Scan for the cell matching the given text and deliver its (x, y) coordinate at center. 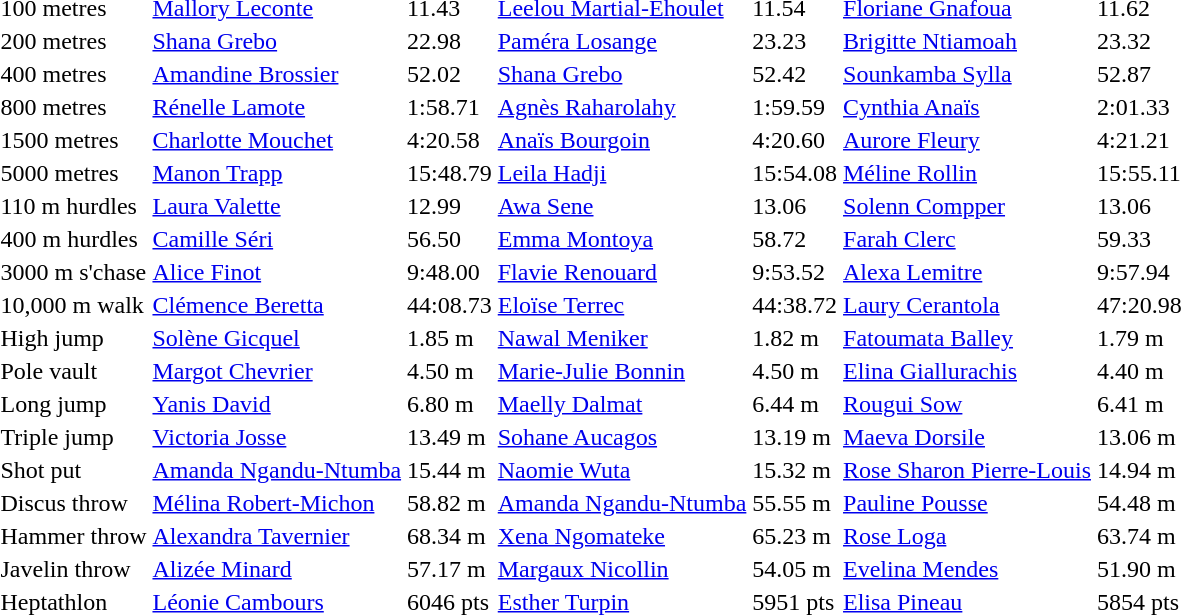
Cynthia Anaïs (968, 107)
44:08.73 (450, 305)
68.34 m (450, 536)
52.02 (450, 74)
44:38.72 (795, 305)
6.44 m (795, 404)
Amandine Brossier (277, 74)
Sohane Aucagos (622, 437)
Yanis David (277, 404)
Alice Finot (277, 272)
Maeva Dorsile (968, 437)
Charlotte Mouchet (277, 140)
Rénelle Lamote (277, 107)
23.23 (795, 41)
Mélina Robert-Michon (277, 503)
Manon Trapp (277, 173)
Flavie Renouard (622, 272)
Xena Ngomateke (622, 536)
52.42 (795, 74)
Laura Valette (277, 206)
4:20.60 (795, 140)
9:48.00 (450, 272)
Margot Chevrier (277, 371)
Aurore Fleury (968, 140)
58.72 (795, 239)
Nawal Meniker (622, 338)
Clémence Beretta (277, 305)
12.99 (450, 206)
6.80 m (450, 404)
13.06 (795, 206)
15:48.79 (450, 173)
15.32 m (795, 470)
Anaïs Bourgoin (622, 140)
Méline Rollin (968, 173)
Camille Séri (277, 239)
56.50 (450, 239)
1.82 m (795, 338)
Paméra Losange (622, 41)
Victoria Josse (277, 437)
Maelly Dalmat (622, 404)
4:20.58 (450, 140)
Alizée Minard (277, 569)
Solenn Compper (968, 206)
Alexandra Tavernier (277, 536)
Fatoumata Balley (968, 338)
Naomie Wuta (622, 470)
54.05 m (795, 569)
58.82 m (450, 503)
13.49 m (450, 437)
Margaux Nicollin (622, 569)
1.85 m (450, 338)
15.44 m (450, 470)
15:54.08 (795, 173)
22.98 (450, 41)
Marie-Julie Bonnin (622, 371)
Leila Hadji (622, 173)
1:58.71 (450, 107)
Farah Clerc (968, 239)
Awa Sene (622, 206)
9:53.52 (795, 272)
65.23 m (795, 536)
Emma Montoya (622, 239)
Brigitte Ntiamoah (968, 41)
Rougui Sow (968, 404)
1:59.59 (795, 107)
Sounkamba Sylla (968, 74)
Laury Cerantola (968, 305)
Agnès Raharolahy (622, 107)
Elina Giallurachis (968, 371)
57.17 m (450, 569)
Pauline Pousse (968, 503)
Rose Sharon Pierre-Louis (968, 470)
Evelina Mendes (968, 569)
Solène Gicquel (277, 338)
55.55 m (795, 503)
Rose Loga (968, 536)
13.19 m (795, 437)
Eloïse Terrec (622, 305)
Alexa Lemitre (968, 272)
